Extract the [X, Y] coordinate from the center of the cell holding the provided text.  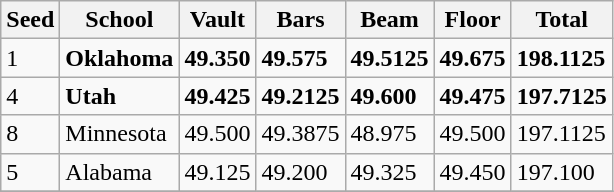
4 [30, 96]
Minnesota [120, 134]
8 [30, 134]
197.7125 [562, 96]
49.475 [472, 96]
Seed [30, 20]
Total [562, 20]
49.125 [218, 172]
Oklahoma [120, 58]
Beam [390, 20]
49.200 [300, 172]
Utah [120, 96]
School [120, 20]
Floor [472, 20]
49.425 [218, 96]
197.1125 [562, 134]
49.575 [300, 58]
49.5125 [390, 58]
Bars [300, 20]
49.600 [390, 96]
49.675 [472, 58]
49.3875 [300, 134]
49.350 [218, 58]
Alabama [120, 172]
197.100 [562, 172]
Vault [218, 20]
198.1125 [562, 58]
49.325 [390, 172]
5 [30, 172]
48.975 [390, 134]
49.450 [472, 172]
49.2125 [300, 96]
1 [30, 58]
